For the text-containing cell, return its midpoint in [X, Y] coordinate format. 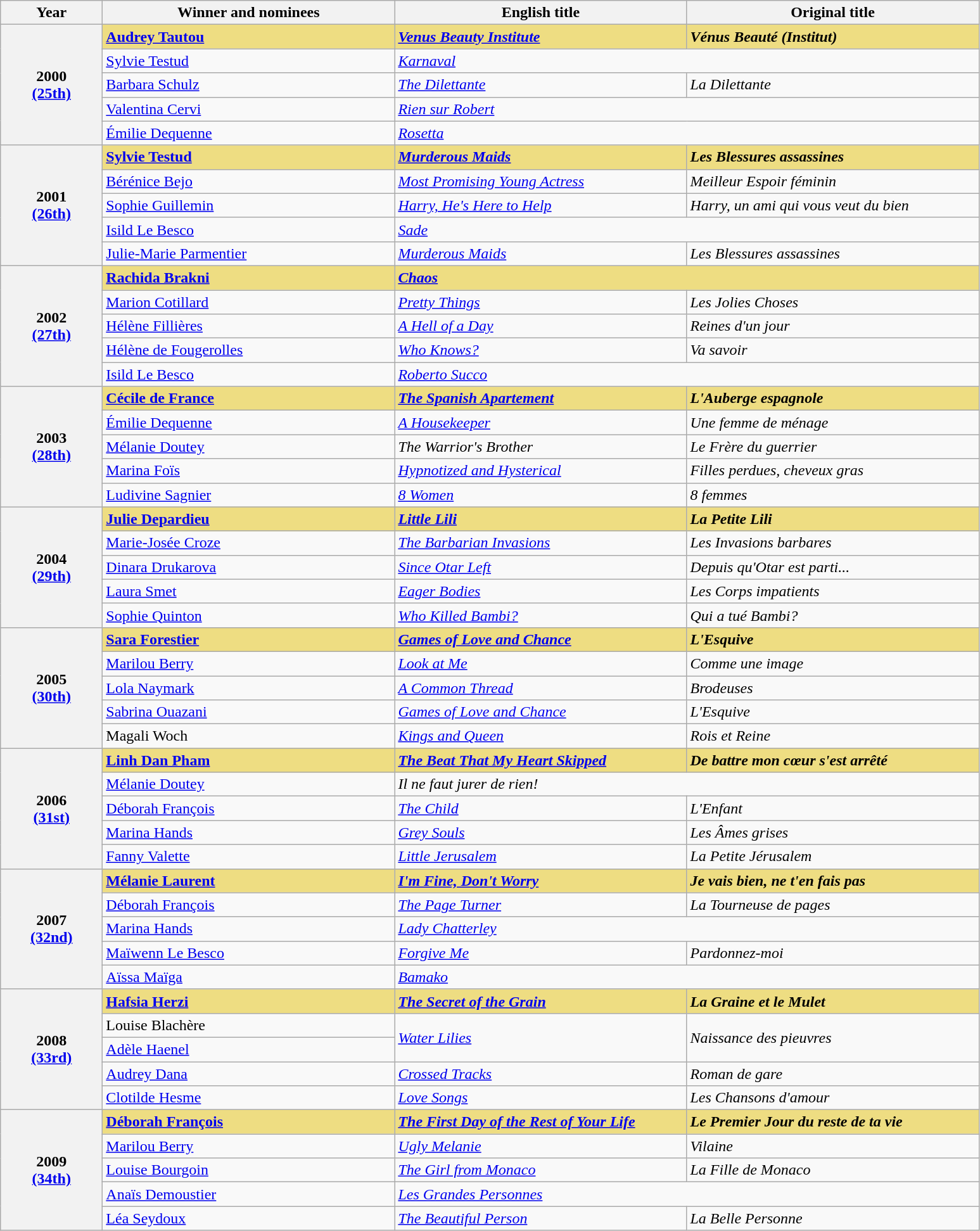
Le Premier Jour du reste de ta vie [832, 1122]
La Petite Lili [832, 519]
Brodeuses [832, 687]
The Page Turner [541, 905]
Le Frère du guerrier [832, 447]
Marina Foïs [248, 471]
Love Songs [541, 1098]
Harry, un ami qui vous veut du bien [832, 205]
Year [52, 13]
La Belle Personne [832, 1218]
Rosetta [687, 133]
Audrey Tautou [248, 37]
English title [541, 13]
2002(27th) [52, 326]
Most Promising Young Actress [541, 181]
Va savoir [832, 350]
The Warrior's Brother [541, 447]
Little Jerusalem [541, 857]
Depuis qu'Otar est parti... [832, 567]
Une femme de ménage [832, 423]
Lady Chatterley [687, 929]
Reines d'un jour [832, 326]
A Hell of a Day [541, 326]
Barbara Schulz [248, 85]
The Beautiful Person [541, 1218]
Sabrina Ouazani [248, 712]
Original title [832, 13]
Chaos [687, 277]
Roman de gare [832, 1074]
Who Knows? [541, 350]
2003(28th) [52, 447]
Filles perdues, cheveux gras [832, 471]
2008(33rd) [52, 1049]
8 Women [541, 495]
Marie-Josée Croze [248, 543]
De battre mon cœur s'est arrêté [832, 760]
Hélène Fillières [248, 326]
Harry, He's Here to Help [541, 205]
Linh Dan Pham [248, 760]
Valentina Cervi [248, 109]
The Dilettante [541, 85]
A Housekeeper [541, 423]
2007(32nd) [52, 929]
Anaïs Demoustier [248, 1194]
2006(31st) [52, 808]
Rois et Reine [832, 736]
The Secret of the Grain [541, 1001]
Sade [687, 229]
Karnaval [687, 61]
8 femmes [832, 495]
Rachida Brakni [248, 277]
Ludivine Sagnier [248, 495]
Qui a tué Bambi? [832, 615]
La Dilettante [832, 85]
Sophie Guillemin [248, 205]
Grey Souls [541, 832]
Vilaine [832, 1146]
Look at Me [541, 663]
The Barbarian Invasions [541, 543]
Bérénice Bejo [248, 181]
L'Enfant [832, 808]
La Graine et le Mulet [832, 1001]
Venus Beauty Institute [541, 37]
La Petite Jérusalem [832, 857]
L'Auberge espagnole [832, 399]
La Tourneuse de pages [832, 905]
2004(29th) [52, 567]
Julie Depardieu [248, 519]
Maïwenn Le Besco [248, 953]
Eager Bodies [541, 591]
A Common Thread [541, 687]
Crossed Tracks [541, 1074]
Bamako [687, 977]
Rien sur Robert [687, 109]
Je vais bien, ne t'en fais pas [832, 881]
Comme une image [832, 663]
Naissance des pieuvres [832, 1037]
Who Killed Bambi? [541, 615]
Magali Woch [248, 736]
Adèle Haenel [248, 1049]
Sophie Quinton [248, 615]
The Spanish Apartement [541, 399]
Pardonnez-moi [832, 953]
Les Âmes grises [832, 832]
Forgive Me [541, 953]
Laura Smet [248, 591]
Aïssa Maïga [248, 977]
Ugly Melanie [541, 1146]
Mélanie Laurent [248, 881]
Sara Forestier [248, 639]
Lola Naymark [248, 687]
I'm Fine, Don't Worry [541, 881]
The Girl from Monaco [541, 1170]
Les Grandes Personnes [687, 1194]
Kings and Queen [541, 736]
The Beat That My Heart Skipped [541, 760]
Clotilde Hesme [248, 1098]
Winner and nominees [248, 13]
The Child [541, 808]
2000(25th) [52, 85]
Fanny Valette [248, 857]
Julie-Marie Parmentier [248, 253]
Hafsia Herzi [248, 1001]
Hypnotized and Hysterical [541, 471]
Dinara Drukarova [248, 567]
Léa Seydoux [248, 1218]
Louise Blachère [248, 1025]
Louise Bourgoin [248, 1170]
Marion Cotillard [248, 302]
Vénus Beauté (Institut) [832, 37]
2001(26th) [52, 205]
Roberto Succo [687, 374]
Les Invasions barbares [832, 543]
Les Chansons d'amour [832, 1098]
Meilleur Espoir féminin [832, 181]
2009(34th) [52, 1170]
2005(30th) [52, 687]
Il ne faut jurer de rien! [687, 784]
Since Otar Left [541, 567]
The First Day of the Rest of Your Life [541, 1122]
Cécile de France [248, 399]
La Fille de Monaco [832, 1170]
Les Corps impatients [832, 591]
Pretty Things [541, 302]
Little Lili [541, 519]
Water Lilies [541, 1037]
Les Jolies Choses [832, 302]
Hélène de Fougerolles [248, 350]
Audrey Dana [248, 1074]
